Determine the (X, Y) coordinate at the center of the cell enclosing the given text.  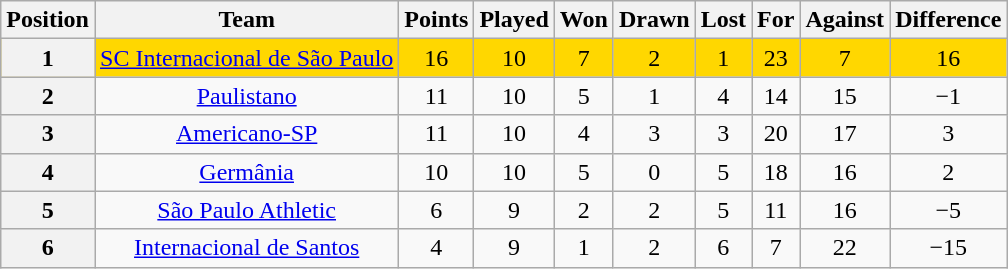
−1 (948, 96)
Paulistano (246, 96)
Americano-SP (246, 134)
22 (845, 248)
Drawn (654, 20)
14 (776, 96)
Played (514, 20)
18 (776, 172)
Against (845, 20)
20 (776, 134)
Won (584, 20)
Internacional de Santos (246, 248)
0 (654, 172)
15 (845, 96)
Germânia (246, 172)
23 (776, 58)
Team (246, 20)
For (776, 20)
SC Internacional de São Paulo (246, 58)
Lost (723, 20)
−15 (948, 248)
−5 (948, 210)
Points (436, 20)
São Paulo Athletic (246, 210)
17 (845, 134)
Position (48, 20)
Difference (948, 20)
